Detect which cell encompasses the target text, then output its [x, y] center coordinate. 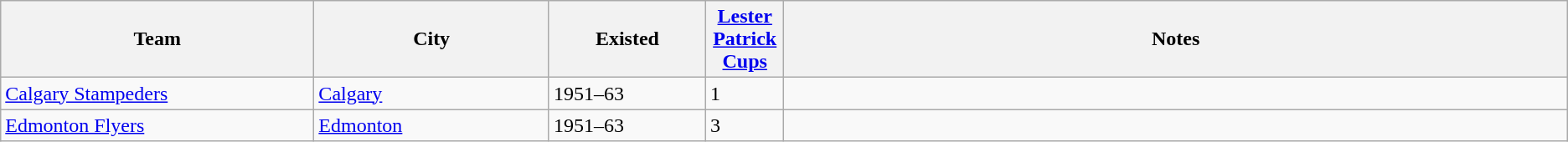
1 [745, 94]
Notes [1176, 39]
3 [745, 125]
Team [157, 39]
Edmonton Flyers [157, 125]
Lester Patrick Cups [745, 39]
Calgary [432, 94]
City [432, 39]
Calgary Stampeders [157, 94]
Edmonton [432, 125]
Existed [627, 39]
